Search for the cell housing the specified text and yield its (x, y) center coordinate. 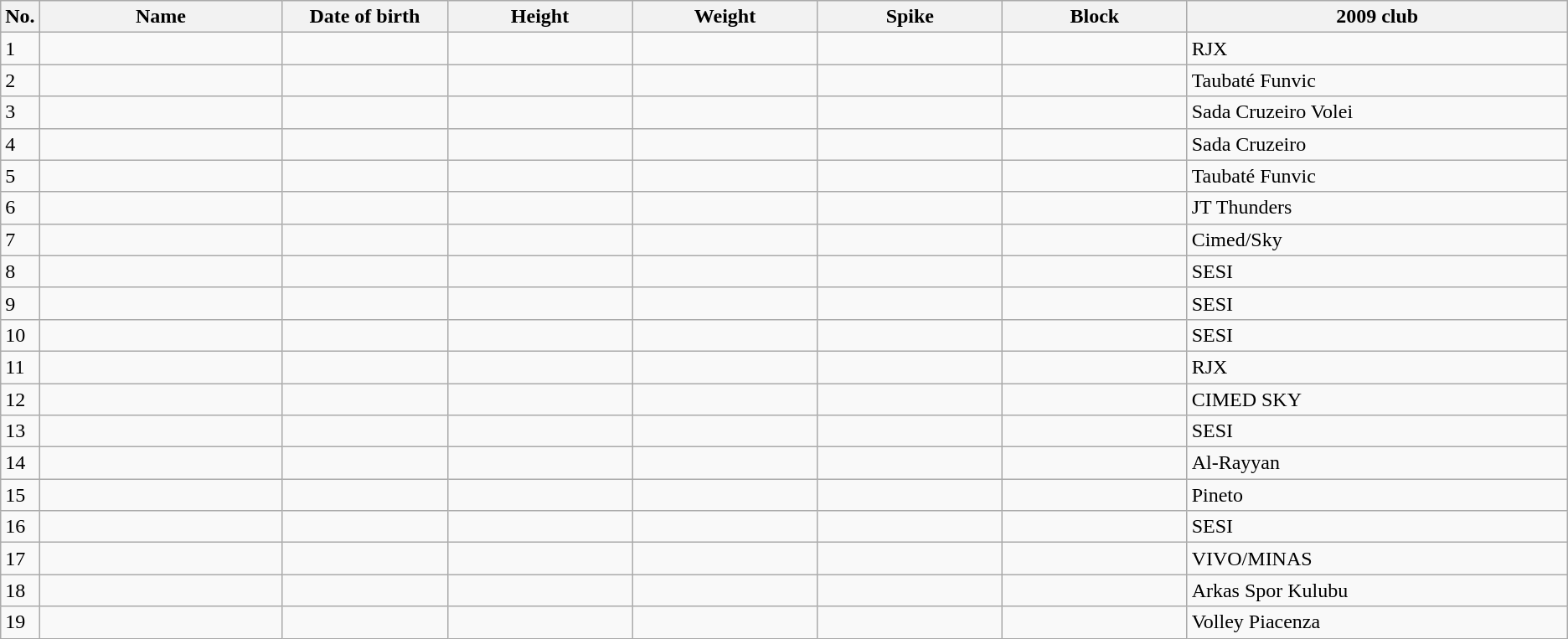
16 (20, 527)
Sada Cruzeiro (1377, 144)
Al-Rayyan (1377, 463)
Height (539, 17)
7 (20, 240)
Arkas Spor Kulubu (1377, 590)
Spike (910, 17)
VIVO/MINAS (1377, 559)
5 (20, 176)
18 (20, 590)
12 (20, 399)
11 (20, 367)
19 (20, 622)
Weight (725, 17)
2 (20, 80)
8 (20, 271)
Sada Cruzeiro Volei (1377, 112)
15 (20, 495)
4 (20, 144)
JT Thunders (1377, 208)
17 (20, 559)
3 (20, 112)
1 (20, 49)
2009 club (1377, 17)
Volley Piacenza (1377, 622)
Block (1096, 17)
Date of birth (365, 17)
CIMED SKY (1377, 399)
Name (161, 17)
Cimed/Sky (1377, 240)
6 (20, 208)
14 (20, 463)
Pineto (1377, 495)
10 (20, 335)
13 (20, 431)
No. (20, 17)
9 (20, 303)
